Extract the [x, y] coordinate from the center of the cell holding the provided text.  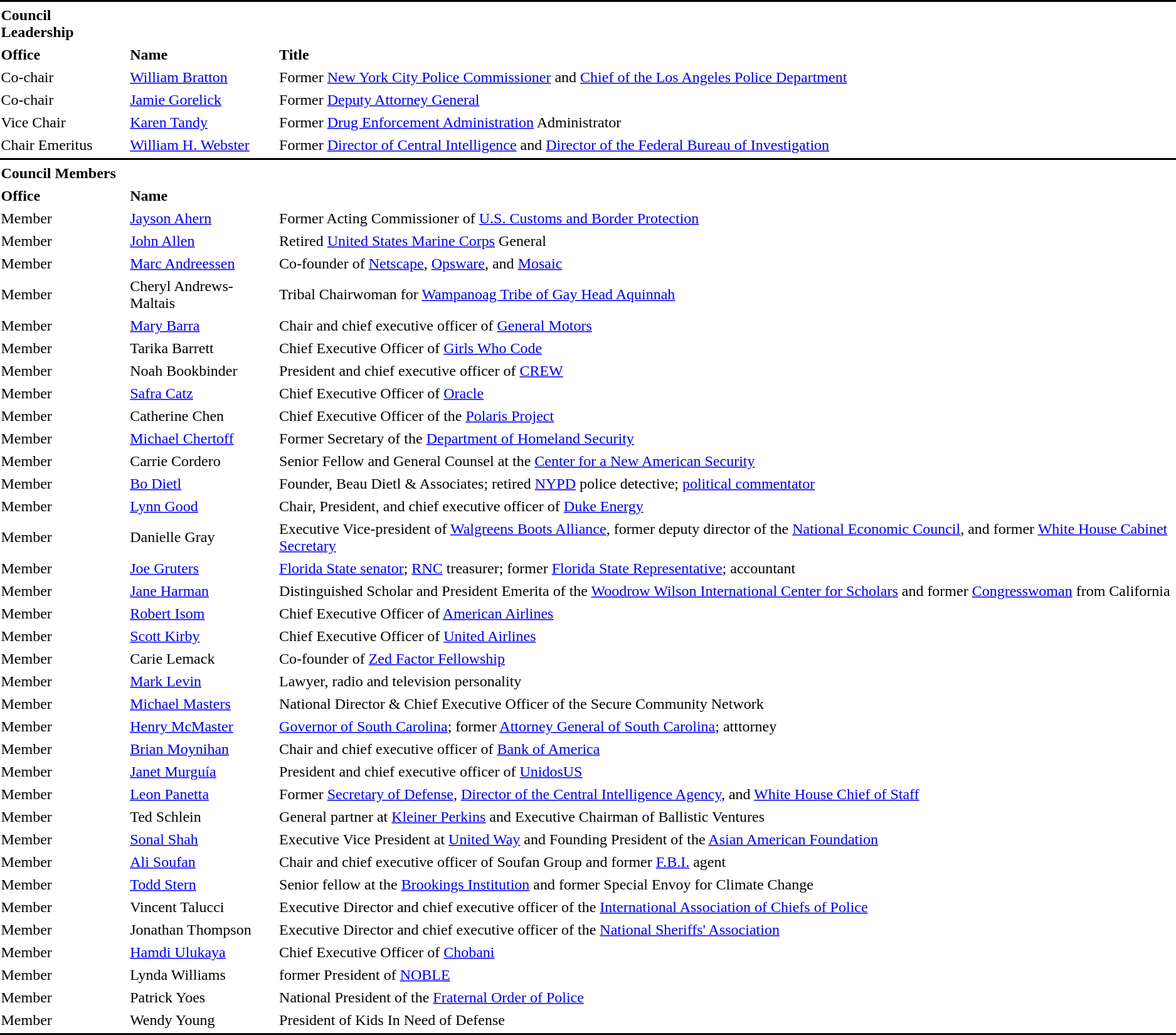
Vincent Talucci [202, 907]
Chief Executive Officer of Oracle [728, 393]
Carie Lemack [202, 659]
Founder, Beau Dietl & Associates; retired NYPD police detective; political commentator [728, 484]
Senior Fellow and General Counsel at the Center for a New American Security [728, 461]
Joe Gruters [202, 568]
President and chief executive officer of CREW [728, 371]
Chair, President, and chief executive officer of Duke Energy [728, 506]
Carrie Cordero [202, 461]
Robert Isom [202, 613]
National Director & Chief Executive Officer of the Secure Community Network [728, 704]
Chief Executive Officer of Chobani [728, 952]
Former Deputy Attorney General [728, 100]
Sonal Shah [202, 839]
Scott Kirby [202, 636]
Hamdi Ulukaya [202, 952]
Co-founder of Netscape, Opsware, and Mosaic [728, 263]
Former Director of Central Intelligence and Director of the Federal Bureau of Investigation [728, 145]
Executive Director and chief executive officer of the National Sheriffs' Association [728, 930]
Chair and chief executive officer of General Motors [728, 326]
Former Acting Commissioner of U.S. Customs and Border Protection [728, 218]
Former New York City Police Commissioner and Chief of the Los Angeles Police Department [728, 77]
Chief Executive Officer of United Airlines [728, 636]
Former Secretary of Defense, Director of the Central Intelligence Agency, and White House Chief of Staff [728, 794]
Leon Panetta [202, 794]
Brian Moynihan [202, 749]
Distinguished Scholar and President Emerita of the Woodrow Wilson International Center for Scholars and former Congresswoman from California [728, 591]
former President of NOBLE [728, 975]
President and chief executive officer of UnidosUS [728, 772]
Title [728, 55]
Patrick Yoes [202, 997]
Jane Harman [202, 591]
Lynn Good [202, 506]
General partner at Kleiner Perkins and Executive Chairman of Ballistic Ventures [728, 817]
Vice Chair [63, 122]
Florida State senator; RNC treasurer; former Florida State Representative; accountant [728, 568]
Chair and chief executive officer of Soufan Group and former F.B.I. agent [728, 862]
Chair Emeritus [63, 145]
Jayson Ahern [202, 218]
Michael Masters [202, 704]
Ted Schlein [202, 817]
Former Secretary of the Department of Homeland Security [728, 438]
Safra Catz [202, 393]
Executive Vice President at United Way and Founding President of the Asian American Foundation [728, 839]
Henry McMaster [202, 726]
Lawyer, radio and television personality [728, 681]
Executive Director and chief executive officer of the International Association of Chiefs of Police [728, 907]
Governor of South Carolina; former Attorney General of South Carolina; atttorney [728, 726]
Janet Murguía [202, 772]
John Allen [202, 241]
Ali Soufan [202, 862]
Wendy Young [202, 1020]
Catherine Chen [202, 416]
Mark Levin [202, 681]
Michael Chertoff [202, 438]
Council Members [63, 173]
Danielle Gray [202, 537]
William H. Webster [202, 145]
Noah Bookbinder [202, 371]
William Bratton [202, 77]
Bo Dietl [202, 484]
Lynda Williams [202, 975]
Co-founder of Zed Factor Fellowship [728, 659]
Todd Stern [202, 884]
Chief Executive Officer of American Airlines [728, 613]
Chair and chief executive officer of Bank of America [728, 749]
President of Kids In Need of Defense [728, 1020]
Chief Executive Officer of Girls Who Code [728, 348]
National President of the Fraternal Order of Police [728, 997]
Tribal Chairwoman for Wampanoag Tribe of Gay Head Aquinnah [728, 295]
Jonathan Thompson [202, 930]
Tarika Barrett [202, 348]
Marc Andreessen [202, 263]
Jamie Gorelick [202, 100]
Cheryl Andrews-Maltais [202, 295]
Retired United States Marine Corps General [728, 241]
Karen Tandy [202, 122]
Council Leadership [63, 24]
Mary Barra [202, 326]
Chief Executive Officer of the Polaris Project [728, 416]
Senior fellow at the Brookings Institution and former Special Envoy for Climate Change [728, 884]
Former Drug Enforcement Administration Administrator [728, 122]
